Return the (x, y) coordinate for the center point of the cell that contains the specified text.  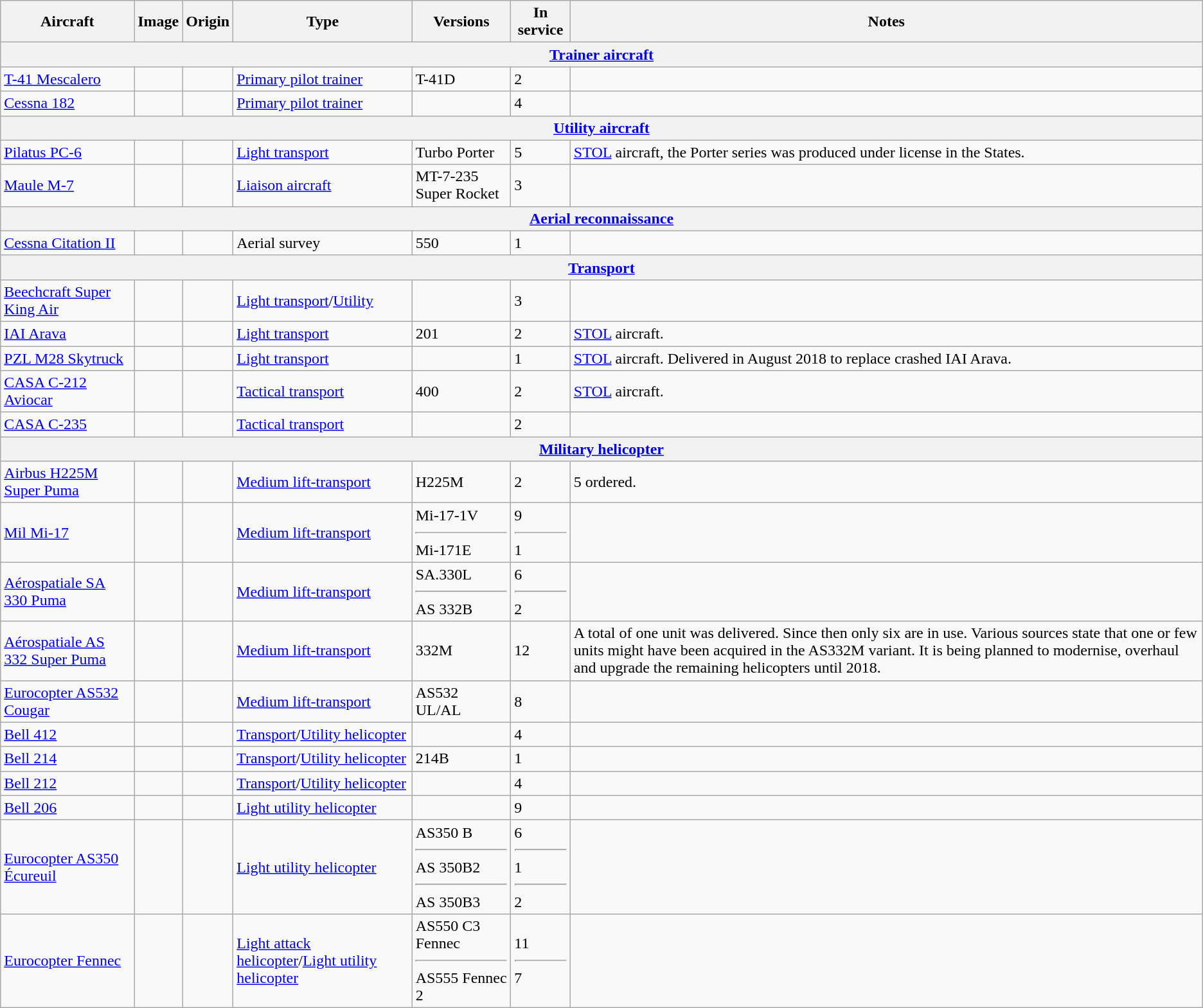
Light transport/Utility (323, 301)
T-41D (461, 79)
Origin (208, 22)
AS350 BAS 350B2AS 350B3 (461, 867)
8 (541, 702)
Eurocopter Fennec (67, 960)
214B (461, 759)
9 (541, 808)
550 (461, 243)
AS532 UL/AL (461, 702)
201 (461, 333)
Bell 212 (67, 783)
Airbus H225M Super Puma (67, 482)
Aerial reconnaissance (601, 218)
Mil Mi-17 (67, 533)
CASA C-212 Aviocar (67, 392)
Aérospatiale SA 330 Puma (67, 592)
Aircraft (67, 22)
62 (541, 592)
H225M (461, 482)
400 (461, 392)
Transport (601, 267)
IAI Arava (67, 333)
Eurocopter AS532 Cougar (67, 702)
Liaison aircraft (323, 185)
Aerial survey (323, 243)
Light attack helicopter/Light utility helicopter (323, 960)
91 (541, 533)
117 (541, 960)
AS550 C3 FennecAS555 Fennec 2 (461, 960)
Image (158, 22)
In service (541, 22)
Versions (461, 22)
Cessna 182 (67, 103)
CASA C-235 (67, 425)
332M (461, 651)
Bell 214 (67, 759)
Type (323, 22)
STOL aircraft, the Porter series was produced under license in the States. (886, 152)
Mi-17-1VMi-171E (461, 533)
Beechcraft Super King Air (67, 301)
Aérospatiale AS 332 Super Puma (67, 651)
Pilatus PC-6 (67, 152)
5 ordered. (886, 482)
PZL M28 Skytruck (67, 358)
612 (541, 867)
Eurocopter AS350 Écureuil (67, 867)
STOL aircraft. Delivered in August 2018 to replace crashed IAI Arava. (886, 358)
5 (541, 152)
Notes (886, 22)
Turbo Porter (461, 152)
Bell 412 (67, 734)
Maule M-7 (67, 185)
Cessna Citation II (67, 243)
Utility aircraft (601, 128)
MT-7-235 Super Rocket (461, 185)
SA.330LAS 332B (461, 592)
12 (541, 651)
Military helicopter (601, 449)
T-41 Mescalero (67, 79)
Bell 206 (67, 808)
Trainer aircraft (601, 55)
